Search for the cell housing the specified text and yield its (X, Y) center coordinate. 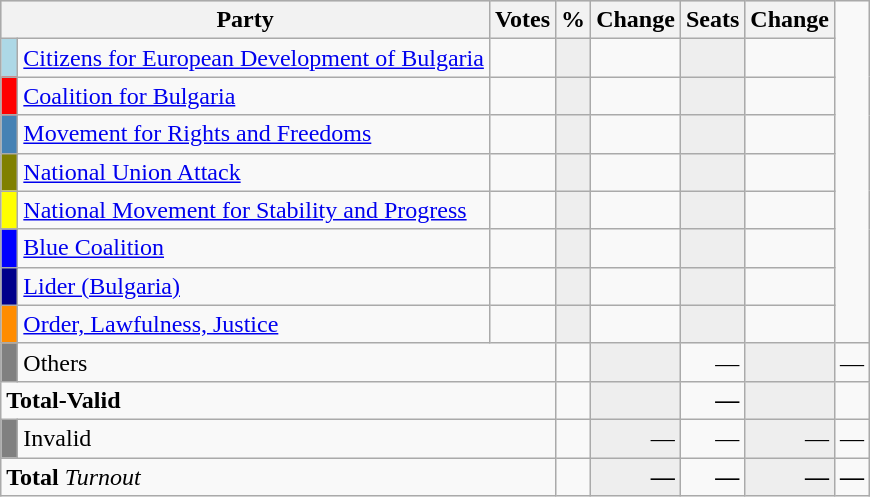
Party (246, 20)
Total-Valid (278, 400)
Coalition for Bulgaria (254, 96)
% (574, 20)
Total Turnout (278, 477)
Lider (Bulgaria) (254, 286)
Movement for Rights and Freedoms (254, 134)
Others (287, 362)
Order, Lawfulness, Justice (254, 324)
National Union Attack (254, 172)
Citizens for European Development of Bulgaria (254, 58)
National Movement for Stability and Progress (254, 210)
Blue Coalition (254, 248)
Invalid (287, 438)
Seats (712, 20)
Votes (522, 20)
